Return (x, y) of the center of cell containing provided text 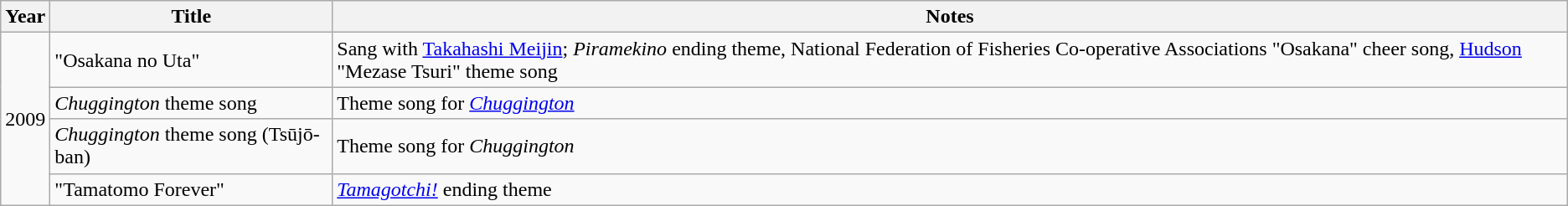
Chuggington theme song (191, 103)
Title (191, 17)
Year (25, 17)
"Osakana no Uta" (191, 60)
Chuggington theme song (Tsūjō-ban) (191, 146)
Tamagotchi! ending theme (950, 189)
Notes (950, 17)
2009 (25, 119)
"Tamatomo Forever" (191, 189)
